Locate the cell with the specified text and output its (x, y) center coordinate. 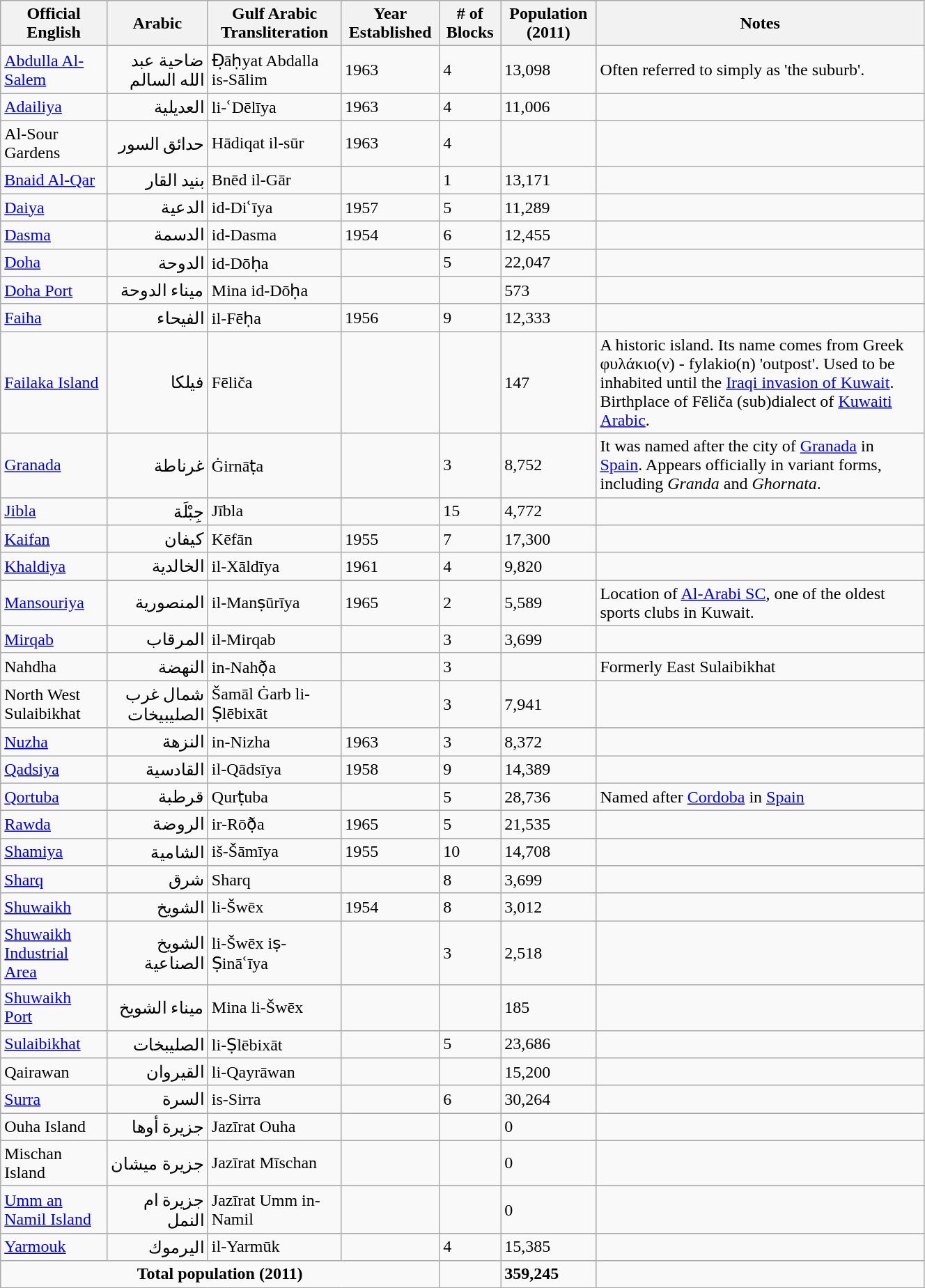
22,047 (549, 263)
28,736 (549, 797)
Mirqab (54, 639)
Failaka Island (54, 382)
Mischan Island (54, 1163)
Jazīrat Mīschan (274, 1163)
Fēliča (274, 382)
Mina id-Dōḥa (274, 290)
li-Qayrāwan (274, 1072)
Qortuba (54, 797)
كيفان (157, 539)
13,098 (549, 70)
Bnaid Al-Qar (54, 180)
الدسمة (157, 235)
المرقاب (157, 639)
15,200 (549, 1072)
1958 (390, 769)
2 (470, 603)
Abdulla Al-Salem (54, 70)
li-Šwēx iṣ-Ṣināʿīya (274, 953)
23,686 (549, 1044)
السرة (157, 1099)
It was named after the city of Granada in Spain. Appears officially in variant forms, including Granda and Ghornata. (760, 465)
Formerly East Sulaibikhat (760, 667)
Mansouriya (54, 603)
iš-Šāmīya (274, 852)
Shuwaikh Port (54, 1007)
Ġirnāṭa (274, 465)
Granada (54, 465)
Often referred to simply as 'the suburb'. (760, 70)
النزهة (157, 742)
Sulaibikhat (54, 1044)
Ouha Island (54, 1127)
Shamiya (54, 852)
Surra (54, 1099)
li-Šwēx (274, 907)
Rawda (54, 825)
1 (470, 180)
147 (549, 382)
ضاحية عبد الله السالم (157, 70)
Qadsiya (54, 769)
الشامية (157, 852)
الدوحة (157, 263)
is-Sirra (274, 1099)
il-Manṣūrīya (274, 603)
جزيرة ام النمل (157, 1209)
2,518 (549, 953)
il-Qādsīya (274, 769)
7,941 (549, 704)
id-Diʿīya (274, 208)
1957 (390, 208)
9,820 (549, 566)
Umm an Namil Island (54, 1209)
11,006 (549, 107)
Population (2011) (549, 24)
li-Ṣlēbixāt (274, 1044)
الروضة (157, 825)
Official English (54, 24)
15,385 (549, 1247)
il-Xāldīya (274, 566)
اليرموك (157, 1247)
21,535 (549, 825)
Qurṭuba (274, 797)
12,333 (549, 318)
13,171 (549, 180)
Bnēd il-Gār (274, 180)
Doha (54, 263)
8,752 (549, 465)
Total population (2011) (220, 1274)
Kaifan (54, 539)
10 (470, 852)
القيروان (157, 1072)
17,300 (549, 539)
il-Fēḥa (274, 318)
il-Mirqab (274, 639)
Gulf Arabic Transliteration (274, 24)
15 (470, 511)
3,012 (549, 907)
North West Sulaibikhat (54, 704)
الخالدية (157, 566)
Ð̣āḥyat Abdalla is-Sālim (274, 70)
غرناطة (157, 465)
Šamāl Ġarb li-Ṣlēbixāt (274, 704)
Faiha (54, 318)
in-Nizha (274, 742)
Mina li-Šwēx (274, 1007)
جِبْلَة (157, 511)
الفيحاء (157, 318)
Doha Port (54, 290)
id-Dōḥa (274, 263)
Nuzha (54, 742)
القادسية (157, 769)
5,589 (549, 603)
ميناء الدوحة (157, 290)
Notes (760, 24)
Al-Sour Gardens (54, 143)
1961 (390, 566)
1956 (390, 318)
النهضة (157, 667)
Dasma (54, 235)
الشويخ الصناعية (157, 953)
4,772 (549, 511)
Hādiqat il-sūr (274, 143)
14,389 (549, 769)
Location of Al-Arabi SC, one of the oldest sports clubs in Kuwait. (760, 603)
فيلكا (157, 382)
Jibla (54, 511)
7 (470, 539)
قرطبة (157, 797)
الصليبخات (157, 1044)
بنيد القار (157, 180)
Year Established (390, 24)
الشويخ (157, 907)
Kēfān (274, 539)
Named after Cordoba in Spain (760, 797)
359,245 (549, 1274)
العديلية (157, 107)
in-Nahð̣a (274, 667)
Jazīrat Ouha (274, 1127)
Daiya (54, 208)
Nahdha (54, 667)
شمال غرب الصليبيخات (157, 704)
الدعية (157, 208)
573 (549, 290)
il-Yarmūk (274, 1247)
185 (549, 1007)
14,708 (549, 852)
جزيرة ميشان (157, 1163)
Yarmouk (54, 1247)
Shuwaikh Industrial Area (54, 953)
Khaldiya (54, 566)
حدائق السور (157, 143)
8,372 (549, 742)
جزيرة أوها (157, 1127)
ir-Rōð̣a (274, 825)
li-ʿDēlīya (274, 107)
شرق (157, 880)
Jazīrat Umm in-Namil (274, 1209)
Arabic (157, 24)
Jībla (274, 511)
ميناء الشويخ (157, 1007)
المنصورية (157, 603)
Qairawan (54, 1072)
Shuwaikh (54, 907)
11,289 (549, 208)
# of Blocks (470, 24)
12,455 (549, 235)
Adailiya (54, 107)
30,264 (549, 1099)
id-Dasma (274, 235)
